Output the [x, y] coordinate of the center of the cell containing the given text.  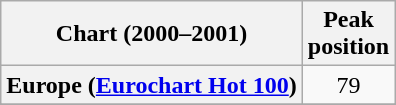
Peakposition [348, 34]
79 [348, 85]
Europe (Eurochart Hot 100) [152, 85]
Chart (2000–2001) [152, 34]
